Detect which cell encompasses the target text, then output its (x, y) center coordinate. 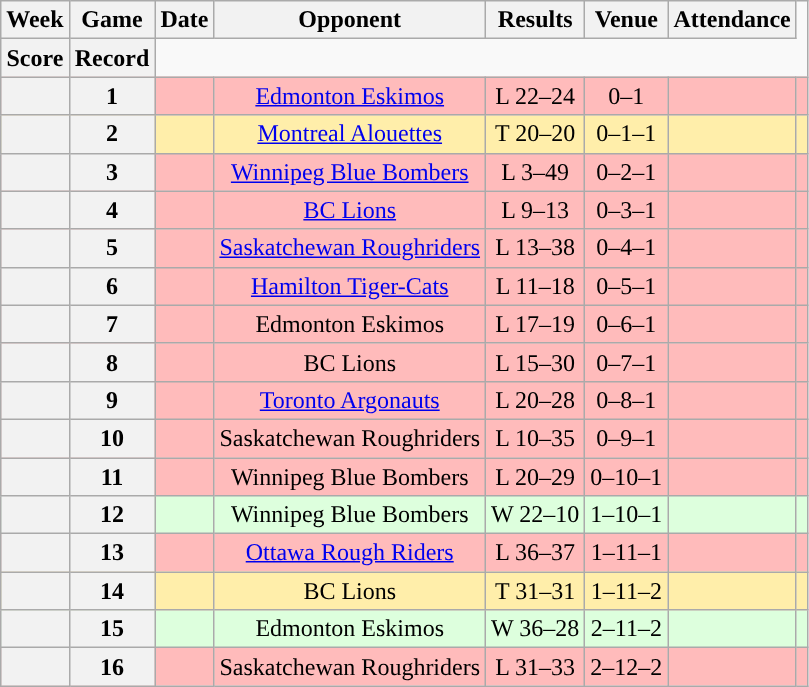
L 20–29 (536, 477)
16 (112, 667)
14 (112, 591)
7 (112, 324)
T 20–20 (536, 134)
Ottawa Rough Riders (350, 553)
0–4–1 (626, 248)
Montreal Alouettes (350, 134)
1–11–2 (626, 591)
13 (112, 553)
1–10–1 (626, 515)
0–2–1 (626, 172)
Date (184, 20)
L 31–33 (536, 667)
12 (112, 515)
8 (112, 362)
Hamilton Tiger-Cats (350, 286)
Results (536, 20)
0–9–1 (626, 438)
0–6–1 (626, 324)
6 (112, 286)
L 10–35 (536, 438)
2–11–2 (626, 629)
Toronto Argonauts (350, 400)
Score (35, 58)
Record (112, 58)
9 (112, 400)
Week (35, 20)
0–8–1 (626, 400)
L 13–38 (536, 248)
1–11–1 (626, 553)
0–1 (626, 96)
Opponent (350, 20)
L 20–28 (536, 400)
15 (112, 629)
L 15–30 (536, 362)
L 9–13 (536, 210)
2 (112, 134)
0–5–1 (626, 286)
L 36–37 (536, 553)
Game (112, 20)
5 (112, 248)
Attendance (732, 20)
L 3–49 (536, 172)
0–3–1 (626, 210)
11 (112, 477)
0–1–1 (626, 134)
Venue (626, 20)
0–10–1 (626, 477)
L 17–19 (536, 324)
W 36–28 (536, 629)
0–7–1 (626, 362)
T 31–31 (536, 591)
4 (112, 210)
3 (112, 172)
W 22–10 (536, 515)
L 22–24 (536, 96)
10 (112, 438)
L 11–18 (536, 286)
1 (112, 96)
2–12–2 (626, 667)
